Detect which cell encompasses the target text, then output its (x, y) center coordinate. 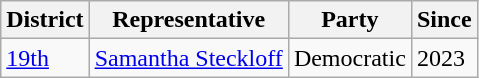
Representative (188, 20)
19th (45, 58)
Since (444, 20)
Samantha Steckloff (188, 58)
District (45, 20)
2023 (444, 58)
Democratic (350, 58)
Party (350, 20)
